Identify which cell holds the provided text, then report its [X, Y] central coordinate. 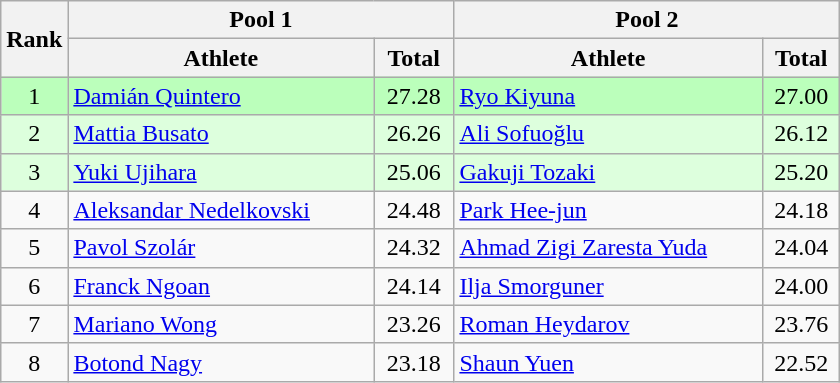
Pavol Szolár [221, 248]
Ryo Kiyuna [608, 96]
24.32 [414, 248]
Gakuji Tozaki [608, 172]
Park Hee-jun [608, 210]
Ali Sofuoğlu [608, 134]
24.48 [414, 210]
4 [34, 210]
27.00 [801, 96]
23.26 [414, 324]
24.14 [414, 286]
Botond Nagy [221, 362]
Ilja Smorguner [608, 286]
Damián Quintero [221, 96]
6 [34, 286]
25.06 [414, 172]
Aleksandar Nedelkovski [221, 210]
23.76 [801, 324]
Franck Ngoan [221, 286]
24.18 [801, 210]
Roman Heydarov [608, 324]
22.52 [801, 362]
8 [34, 362]
2 [34, 134]
Yuki Ujihara [221, 172]
27.28 [414, 96]
25.20 [801, 172]
Ahmad Zigi Zaresta Yuda [608, 248]
26.12 [801, 134]
Rank [34, 39]
7 [34, 324]
24.00 [801, 286]
5 [34, 248]
1 [34, 96]
24.04 [801, 248]
Pool 2 [647, 20]
3 [34, 172]
Mattia Busato [221, 134]
Shaun Yuen [608, 362]
26.26 [414, 134]
Mariano Wong [221, 324]
23.18 [414, 362]
Pool 1 [261, 20]
